Return (X, Y) of the center of cell containing provided text 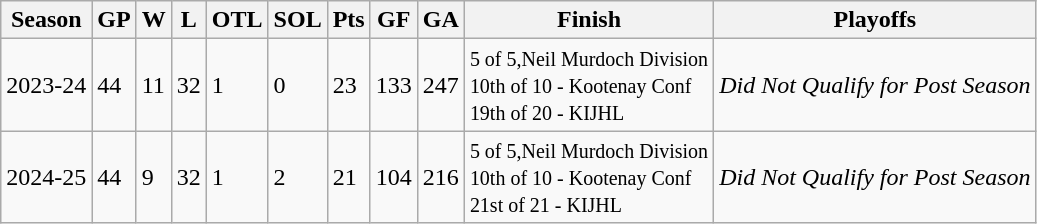
2024-25 (46, 177)
2023-24 (46, 85)
SOL (298, 20)
Pts (348, 20)
L (188, 20)
Season (46, 20)
23 (348, 85)
0 (298, 85)
GP (114, 20)
2 (298, 177)
21 (348, 177)
5 of 5,Neil Murdoch Division 10th of 10 - Kootenay Conf 19th of 20 - KIJHL (588, 85)
11 (154, 85)
104 (394, 177)
OTL (237, 20)
216 (440, 177)
GF (394, 20)
GA (440, 20)
5 of 5,Neil Murdoch Division 10th of 10 - Kootenay Conf 21st of 21 - KIJHL (588, 177)
Finish (588, 20)
Playoffs (875, 20)
9 (154, 177)
133 (394, 85)
W (154, 20)
247 (440, 85)
